Extract the [X, Y] coordinate from the center of the cell holding the provided text.  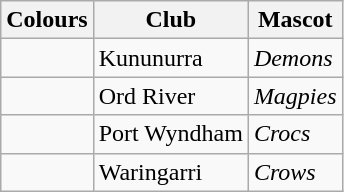
Port Wyndham [170, 134]
Mascot [295, 20]
Club [170, 20]
Waringarri [170, 172]
Kununurra [170, 58]
Crocs [295, 134]
Crows [295, 172]
Colours [47, 20]
Demons [295, 58]
Magpies [295, 96]
Ord River [170, 96]
